Pinpoint the cell where the given text exists, returning its [X, Y] midpoint coordinate. 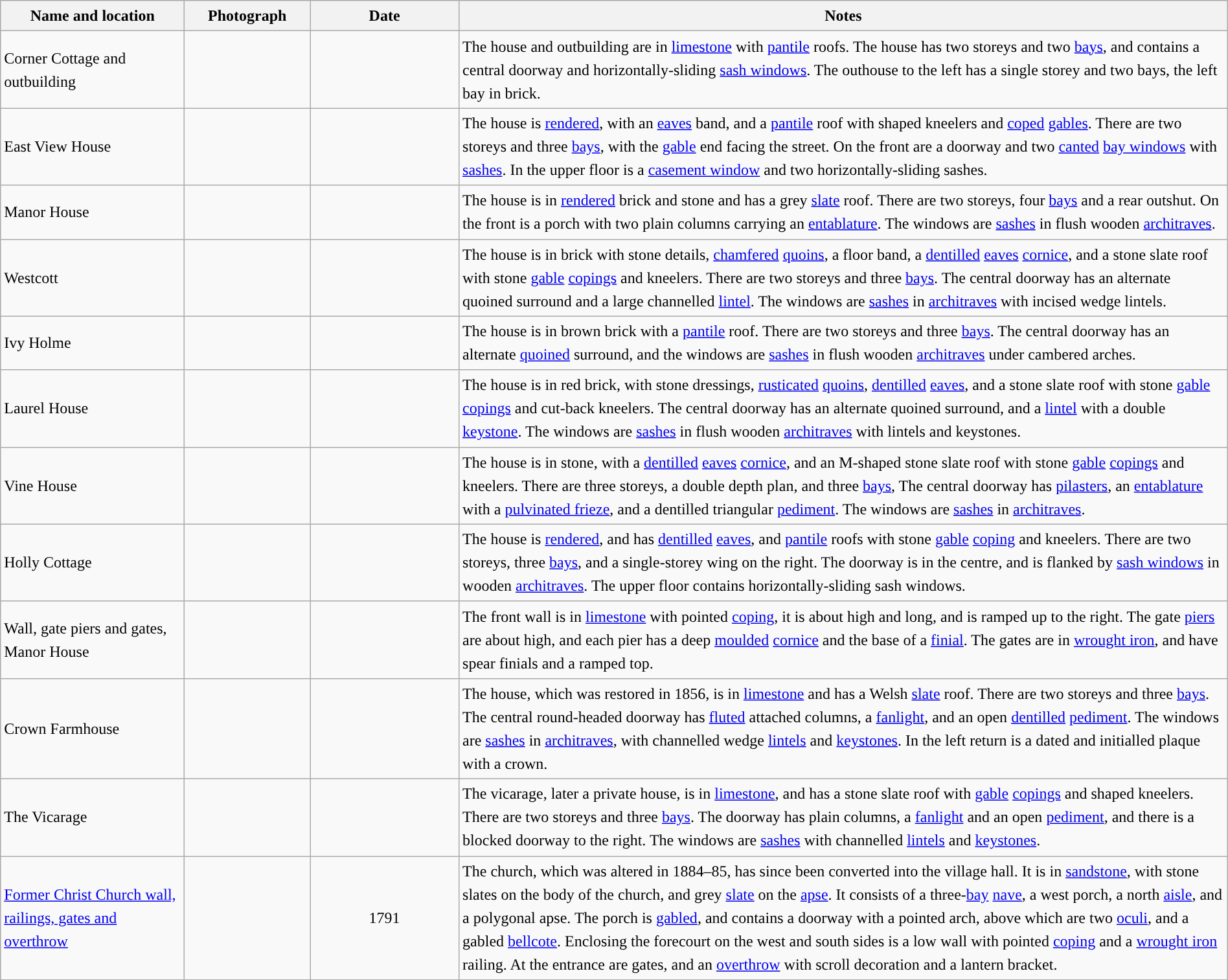
Laurel House [93, 408]
Photograph [247, 16]
Name and location [93, 16]
Manor House [93, 212]
Holly Cottage [93, 562]
Ivy Holme [93, 343]
Corner Cottage and outbuilding [93, 70]
Wall, gate piers and gates, Manor House [93, 640]
Westcott [93, 277]
The Vicarage [93, 817]
Notes [843, 16]
Vine House [93, 486]
1791 [385, 918]
East View House [93, 146]
Former Christ Church wall, railings, gates and overthrow [93, 918]
Date [385, 16]
Crown Farmhouse [93, 728]
